Search for the cell housing the specified text and yield its (x, y) center coordinate. 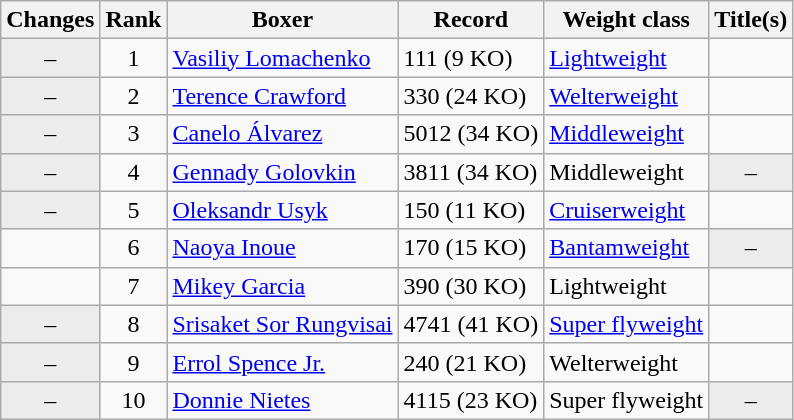
Cruiserweight (626, 210)
4 (134, 172)
8 (134, 324)
170 (15 KO) (471, 248)
4741 (41 KO) (471, 324)
7 (134, 286)
150 (11 KO) (471, 210)
10 (134, 400)
Changes (50, 20)
1 (134, 58)
Canelo Álvarez (282, 134)
Terence Crawford (282, 96)
Srisaket Sor Rungvisai (282, 324)
Vasiliy Lomachenko (282, 58)
5 (134, 210)
Errol Spence Jr. (282, 362)
Naoya Inoue (282, 248)
3811 (34 KO) (471, 172)
3 (134, 134)
Record (471, 20)
Weight class (626, 20)
2 (134, 96)
390 (30 KO) (471, 286)
4115 (23 KO) (471, 400)
Oleksandr Usyk (282, 210)
330 (24 KO) (471, 96)
111 (9 KO) (471, 58)
Rank (134, 20)
Gennady Golovkin (282, 172)
Boxer (282, 20)
6 (134, 248)
5012 (34 KO) (471, 134)
Bantamweight (626, 248)
Donnie Nietes (282, 400)
Title(s) (751, 20)
Mikey Garcia (282, 286)
9 (134, 362)
240 (21 KO) (471, 362)
